Provide the (X, Y) coordinate of the cell's center where the given text is located.  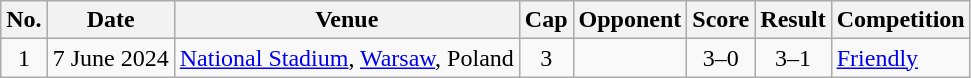
3–1 (793, 58)
1 (24, 58)
Friendly (900, 58)
National Stadium, Warsaw, Poland (346, 58)
Result (793, 20)
7 June 2024 (110, 58)
Cap (546, 20)
Competition (900, 20)
Score (721, 20)
Date (110, 20)
Venue (346, 20)
3 (546, 58)
No. (24, 20)
Opponent (630, 20)
3–0 (721, 58)
